Return (x, y) of the center of cell containing provided text 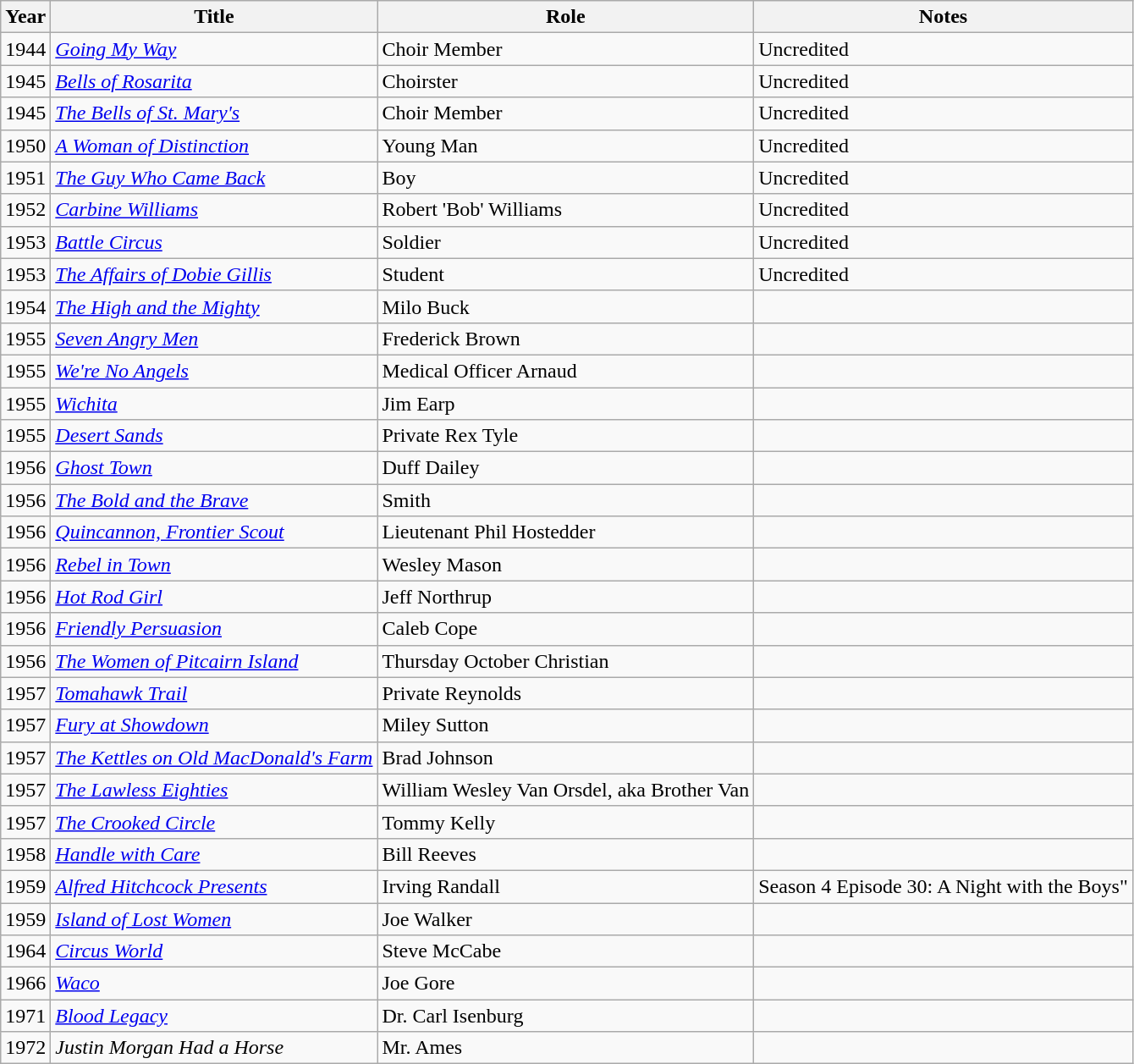
William Wesley Van Orsdel, aka Brother Van (565, 790)
Private Rex Tyle (565, 436)
Season 4 Episode 30: A Night with the Boys" (944, 886)
A Woman of Distinction (214, 146)
Island of Lost Women (214, 918)
Mr. Ames (565, 1048)
Boy (565, 178)
Role (565, 17)
1954 (25, 306)
Notes (944, 17)
The Bells of St. Mary's (214, 113)
Milo Buck (565, 306)
The Lawless Eighties (214, 790)
Private Reynolds (565, 693)
1958 (25, 854)
The Kettles on Old MacDonald's Farm (214, 758)
The High and the Mighty (214, 306)
Miley Sutton (565, 725)
Medical Officer Arnaud (565, 371)
The Bold and the Brave (214, 500)
Irving Randall (565, 886)
Waco (214, 984)
Robert 'Bob' Williams (565, 210)
Choirster (565, 81)
Student (565, 274)
Frederick Brown (565, 339)
Joe Gore (565, 984)
Brad Johnson (565, 758)
Wesley Mason (565, 565)
1971 (25, 1016)
Going My Way (214, 49)
Rebel in Town (214, 565)
Tommy Kelly (565, 822)
1964 (25, 951)
Bells of Rosarita (214, 81)
Tomahawk Trail (214, 693)
Steve McCabe (565, 951)
Bill Reeves (565, 854)
1972 (25, 1048)
1944 (25, 49)
The Guy Who Came Back (214, 178)
Ghost Town (214, 468)
The Women of Pitcairn Island (214, 661)
Dr. Carl Isenburg (565, 1016)
The Crooked Circle (214, 822)
Seven Angry Men (214, 339)
Young Man (565, 146)
Blood Legacy (214, 1016)
Justin Morgan Had a Horse (214, 1048)
Soldier (565, 242)
Desert Sands (214, 436)
1950 (25, 146)
1966 (25, 984)
Quincannon, Frontier Scout (214, 532)
Battle Circus (214, 242)
Lieutenant Phil Hostedder (565, 532)
Fury at Showdown (214, 725)
1952 (25, 210)
Alfred Hitchcock Presents (214, 886)
Duff Dailey (565, 468)
We're No Angels (214, 371)
Handle with Care (214, 854)
Wichita (214, 404)
Hot Rod Girl (214, 597)
Circus World (214, 951)
Title (214, 17)
Thursday October Christian (565, 661)
Carbine Williams (214, 210)
Jeff Northrup (565, 597)
Smith (565, 500)
Jim Earp (565, 404)
1951 (25, 178)
The Affairs of Dobie Gillis (214, 274)
Friendly Persuasion (214, 629)
Year (25, 17)
Joe Walker (565, 918)
Caleb Cope (565, 629)
